Locate the cell with the specified text and output its [X, Y] center coordinate. 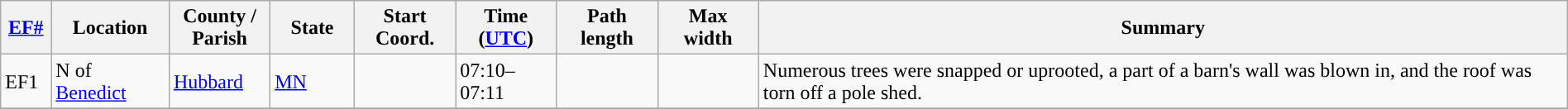
Start Coord. [404, 28]
County / Parish [219, 28]
07:10–07:11 [506, 81]
Numerous trees were snapped or uprooted, a part of a barn's wall was blown in, and the roof was torn off a pole shed. [1163, 81]
Time (UTC) [506, 28]
Summary [1163, 28]
EF1 [26, 81]
Location [111, 28]
N of Benedict [111, 81]
Hubbard [219, 81]
EF# [26, 28]
MN [313, 81]
Path length [607, 28]
State [313, 28]
Max width [708, 28]
